From the cell containing the given text, extract its center point as [x, y] coordinate. 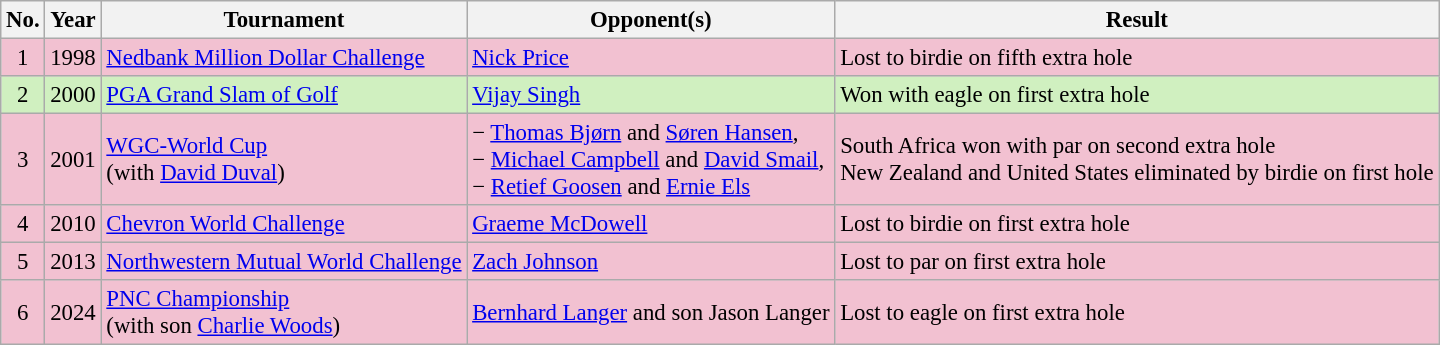
6 [23, 312]
4 [23, 224]
Northwestern Mutual World Challenge [284, 262]
Lost to birdie on fifth extra hole [1137, 58]
Lost to par on first extra hole [1137, 262]
Zach Johnson [651, 262]
5 [23, 262]
South Africa won with par on second extra holeNew Zealand and United States eliminated by birdie on first hole [1137, 160]
Bernhard Langer and son Jason Langer [651, 312]
2010 [73, 224]
Result [1137, 20]
− Thomas Bjørn and Søren Hansen, − Michael Campbell and David Smail, − Retief Goosen and Ernie Els [651, 160]
PNC Championship(with son Charlie Woods) [284, 312]
Vijay Singh [651, 95]
Nedbank Million Dollar Challenge [284, 58]
WGC-World Cup(with David Duval) [284, 160]
1998 [73, 58]
2013 [73, 262]
1 [23, 58]
Graeme McDowell [651, 224]
Tournament [284, 20]
Nick Price [651, 58]
Won with eagle on first extra hole [1137, 95]
2000 [73, 95]
2001 [73, 160]
No. [23, 20]
2 [23, 95]
3 [23, 160]
Opponent(s) [651, 20]
PGA Grand Slam of Golf [284, 95]
Chevron World Challenge [284, 224]
Lost to eagle on first extra hole [1137, 312]
Year [73, 20]
Lost to birdie on first extra hole [1137, 224]
2024 [73, 312]
